Locate the cell with the specified text and output its [X, Y] center coordinate. 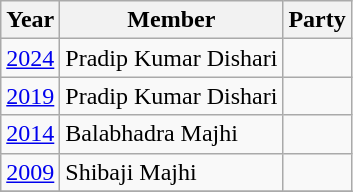
Shibaji Majhi [172, 172]
2014 [30, 134]
2024 [30, 58]
Year [30, 20]
Balabhadra Majhi [172, 134]
2019 [30, 96]
2009 [30, 172]
Member [172, 20]
Party [317, 20]
